Capture the cell that displays the provided text and extract its (X, Y) central coordinate. 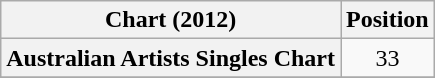
33 (387, 58)
Position (387, 20)
Australian Artists Singles Chart (171, 58)
Chart (2012) (171, 20)
